Provide the [x, y] coordinate of the cell's center where the given text is located.  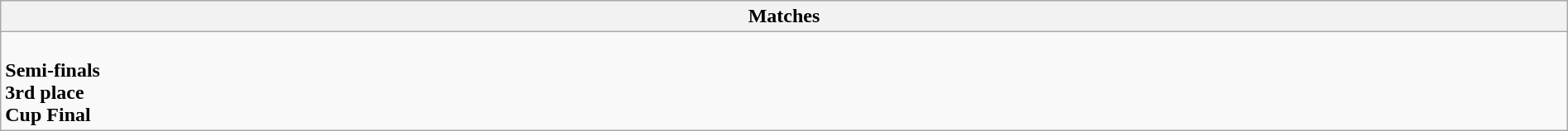
Matches [784, 16]
Semi-finals 3rd place Cup Final [784, 81]
